Find where the given text appears and provide that cell's center as [X, Y] coordinate. 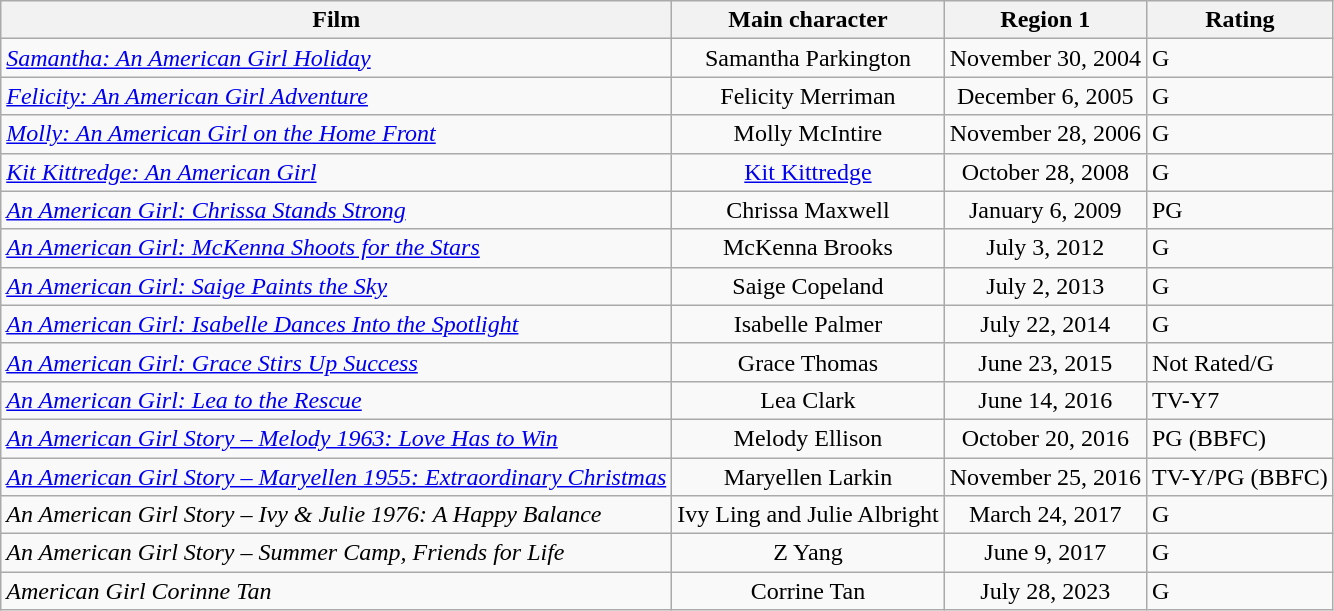
March 24, 2017 [1045, 515]
Ivy Ling and Julie Albright [808, 515]
Isabelle Palmer [808, 324]
Maryellen Larkin [808, 477]
Samantha: An American Girl Holiday [336, 58]
Grace Thomas [808, 362]
October 28, 2008 [1045, 172]
Kit Kittredge [808, 172]
Chrissa Maxwell [808, 210]
June 9, 2017 [1045, 553]
PG (BBFC) [1240, 438]
Region 1 [1045, 20]
July 28, 2023 [1045, 591]
An American Girl: Lea to the Rescue [336, 400]
July 3, 2012 [1045, 248]
Kit Kittredge: An American Girl [336, 172]
An American Girl Story – Melody 1963: Love Has to Win [336, 438]
Corrine Tan [808, 591]
TV-Y/PG (BBFC) [1240, 477]
Samantha Parkington [808, 58]
November 30, 2004 [1045, 58]
Lea Clark [808, 400]
McKenna Brooks [808, 248]
June 14, 2016 [1045, 400]
An American Girl: Grace Stirs Up Success [336, 362]
An American Girl Story – Maryellen 1955: Extraordinary Christmas [336, 477]
Rating [1240, 20]
January 6, 2009 [1045, 210]
July 2, 2013 [1045, 286]
October 20, 2016 [1045, 438]
Felicity: An American Girl Adventure [336, 96]
An American Girl Story – Ivy & Julie 1976: A Happy Balance [336, 515]
June 23, 2015 [1045, 362]
Molly: An American Girl on the Home Front [336, 134]
Film [336, 20]
An American Girl: Saige Paints the Sky [336, 286]
Not Rated/G [1240, 362]
TV-Y7 [1240, 400]
December 6, 2005 [1045, 96]
An American Girl: McKenna Shoots for the Stars [336, 248]
Molly McIntire [808, 134]
An American Girl Story – Summer Camp, Friends for Life [336, 553]
American Girl Corinne Tan [336, 591]
An American Girl: Chrissa Stands Strong [336, 210]
Z Yang [808, 553]
Felicity Merriman [808, 96]
Saige Copeland [808, 286]
Melody Ellison [808, 438]
November 28, 2006 [1045, 134]
November 25, 2016 [1045, 477]
Main character [808, 20]
PG [1240, 210]
July 22, 2014 [1045, 324]
An American Girl: Isabelle Dances Into the Spotlight [336, 324]
